For the text-containing cell, return its midpoint in (x, y) coordinate format. 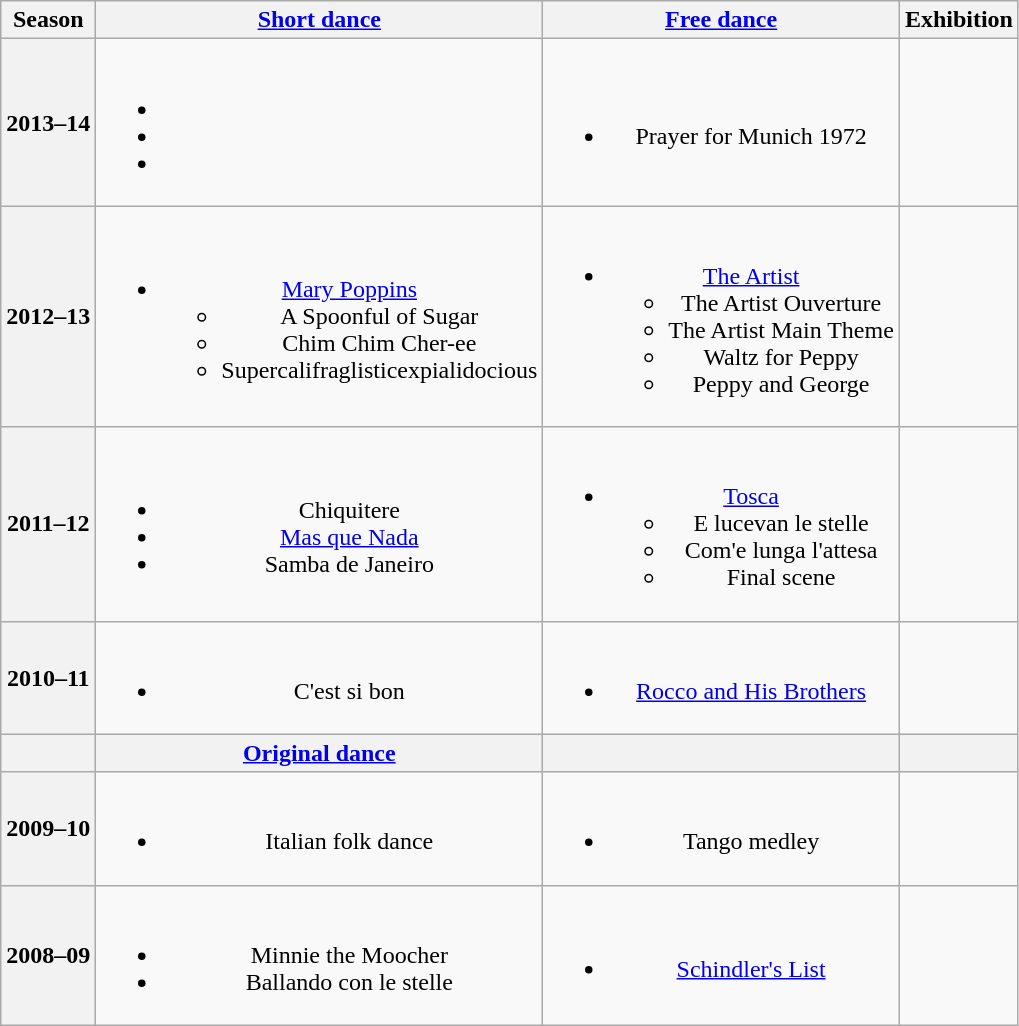
Tosca E lucevan le stelleCom'e lunga l'attesaFinal scene (722, 524)
2011–12 (48, 524)
2012–13 (48, 316)
Mary PoppinsA Spoonful of SugarChim Chim Cher-eeSupercalifraglisticexpialidocious (320, 316)
2010–11 (48, 678)
Prayer for Munich 1972 (722, 122)
Free dance (722, 20)
Rocco and His Brothers (722, 678)
Schindler's List (722, 955)
Exhibition (958, 20)
Season (48, 20)
Minnie the Moocher Ballando con le stelle (320, 955)
Italian folk dance (320, 828)
C'est si bon (320, 678)
Short dance (320, 20)
The Artist The Artist OuvertureThe Artist Main ThemeWaltz for PeppyPeppy and George (722, 316)
2008–09 (48, 955)
Original dance (320, 753)
2009–10 (48, 828)
Tango medley (722, 828)
2013–14 (48, 122)
ChiquitereMas que NadaSamba de Janeiro (320, 524)
